Find where the given text appears and provide that cell's center as [x, y] coordinate. 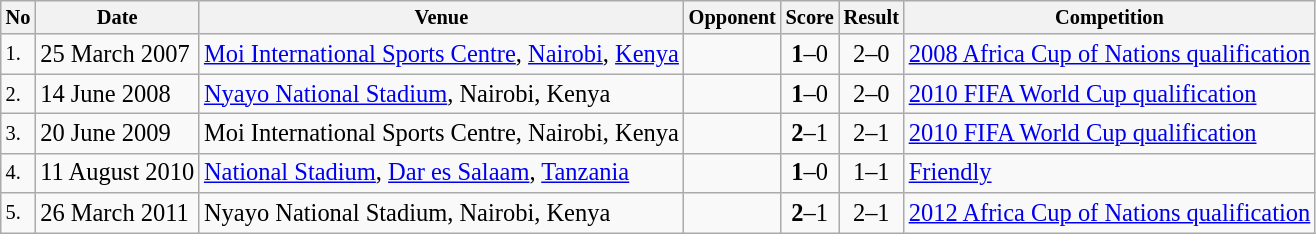
14 June 2008 [117, 94]
National Stadium, Dar es Salaam, Tanzania [442, 173]
20 June 2009 [117, 133]
4. [18, 173]
3. [18, 133]
5. [18, 213]
Friendly [1110, 173]
1–1 [872, 173]
Date [117, 17]
Result [872, 17]
Competition [1110, 17]
Opponent [732, 17]
2008 Africa Cup of Nations qualification [1110, 54]
26 March 2011 [117, 213]
Score [810, 17]
25 March 2007 [117, 54]
11 August 2010 [117, 173]
No [18, 17]
2012 Africa Cup of Nations qualification [1110, 213]
Venue [442, 17]
2. [18, 94]
1. [18, 54]
